Pinpoint the cell where the given text exists, returning its [x, y] midpoint coordinate. 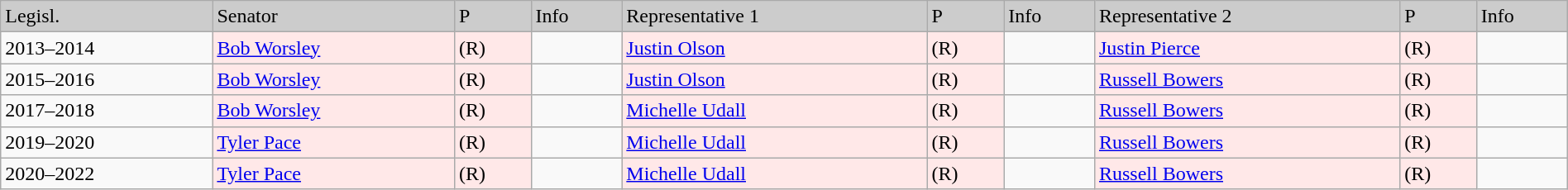
2019–2020 [107, 142]
2017–2018 [107, 111]
Legisl. [107, 17]
2013–2014 [107, 48]
2015–2016 [107, 79]
Representative 2 [1247, 17]
Senator [334, 17]
Representative 1 [774, 17]
2020–2022 [107, 173]
Justin Pierce [1247, 48]
